Find where the given text appears and provide that cell's center as (x, y) coordinate. 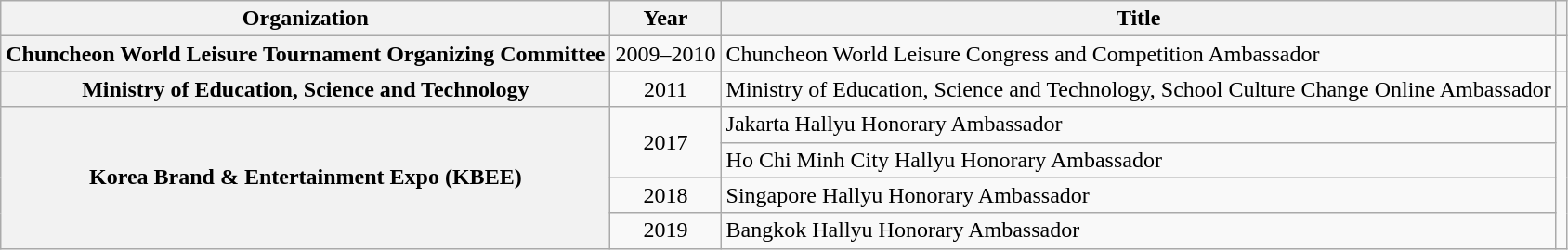
Korea Brand & Entertainment Expo (KBEE) (306, 178)
Year (665, 19)
Bangkok Hallyu Honorary Ambassador (1139, 230)
Organization (306, 19)
2018 (665, 195)
Jakarta Hallyu Honorary Ambassador (1139, 125)
Ho Chi Minh City Hallyu Honorary Ambassador (1139, 160)
2017 (665, 142)
Ministry of Education, Science and Technology, School Culture Change Online Ambassador (1139, 89)
Chuncheon World Leisure Congress and Competition Ambassador (1139, 54)
2011 (665, 89)
Singapore Hallyu Honorary Ambassador (1139, 195)
Title (1139, 19)
2009–2010 (665, 54)
Ministry of Education, Science and Technology (306, 89)
2019 (665, 230)
Chuncheon World Leisure Tournament Organizing Committee (306, 54)
